From the cell containing the given text, extract its center point as [X, Y] coordinate. 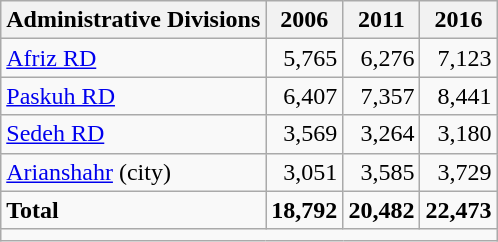
3,569 [304, 134]
Total [134, 210]
3,264 [382, 134]
7,123 [458, 58]
18,792 [304, 210]
20,482 [382, 210]
7,357 [382, 96]
6,407 [304, 96]
2016 [458, 20]
3,729 [458, 172]
2006 [304, 20]
Afriz RD [134, 58]
Sedeh RD [134, 134]
6,276 [382, 58]
22,473 [458, 210]
3,051 [304, 172]
Paskuh RD [134, 96]
8,441 [458, 96]
Administrative Divisions [134, 20]
2011 [382, 20]
Arianshahr (city) [134, 172]
5,765 [304, 58]
3,585 [382, 172]
3,180 [458, 134]
